Scan for the cell matching the given text and deliver its (X, Y) coordinate at center. 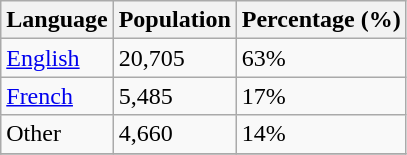
English (57, 58)
4,660 (174, 134)
Language (57, 20)
63% (321, 58)
17% (321, 96)
Percentage (%) (321, 20)
Other (57, 134)
French (57, 96)
Population (174, 20)
14% (321, 134)
20,705 (174, 58)
5,485 (174, 96)
